From the cell containing the given text, extract its center point as (X, Y) coordinate. 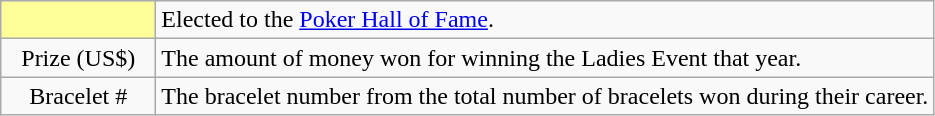
Bracelet # (78, 96)
Elected to the Poker Hall of Fame. (545, 20)
The amount of money won for winning the Ladies Event that year. (545, 58)
Prize (US$) (78, 58)
The bracelet number from the total number of bracelets won during their career. (545, 96)
